Return (x, y) of the center of cell containing provided text 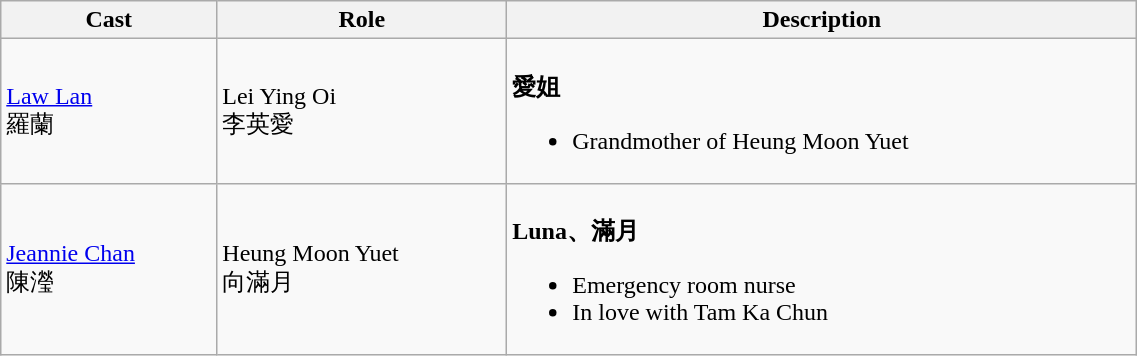
Cast (109, 20)
Description (822, 20)
Heung Moon Yuet 向滿月 (362, 269)
Law Lan 羅蘭 (109, 112)
愛姐Grandmother of Heung Moon Yuet (822, 112)
Luna、滿月Emergency room nurseIn love with Tam Ka Chun (822, 269)
Role (362, 20)
Jeannie Chan 陳瀅 (109, 269)
Lei Ying Oi 李英愛 (362, 112)
